Identify which cell holds the provided text, then report its [X, Y] central coordinate. 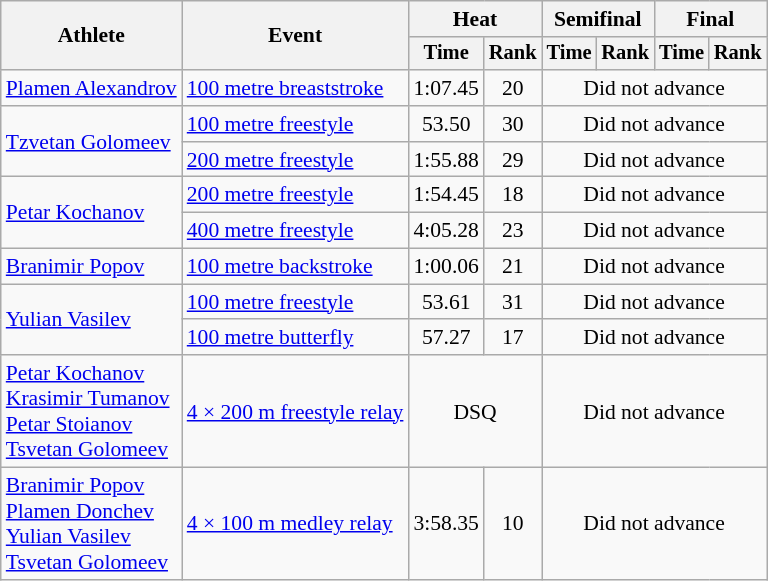
100 metre backstroke [296, 267]
57.27 [446, 338]
4 × 100 m medley relay [296, 524]
Plamen Alexandrov [92, 88]
100 metre butterfly [296, 338]
1:00.06 [446, 267]
53.61 [446, 302]
10 [513, 524]
Final [710, 19]
100 metre breaststroke [296, 88]
3:58.35 [446, 524]
1:54.45 [446, 195]
Semifinal [598, 19]
Tzvetan Golomeev [92, 142]
31 [513, 302]
Event [296, 36]
Heat [474, 19]
20 [513, 88]
29 [513, 160]
4 × 200 m freestyle relay [296, 411]
53.50 [446, 124]
Petar KochanovKrasimir TumanovPetar StoianovTsvetan Golomeev [92, 411]
23 [513, 231]
4:05.28 [446, 231]
Branimir PopovPlamen DonchevYulian VasilevTsvetan Golomeev [92, 524]
1:55.88 [446, 160]
Athlete [92, 36]
18 [513, 195]
Yulian Vasilev [92, 320]
Branimir Popov [92, 267]
1:07.45 [446, 88]
17 [513, 338]
DSQ [474, 411]
Petar Kochanov [92, 212]
400 metre freestyle [296, 231]
21 [513, 267]
30 [513, 124]
